Extract the (x, y) coordinate from the center of the cell holding the provided text.  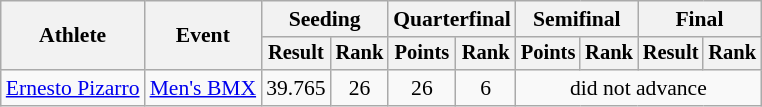
Final (700, 19)
Men's BMX (204, 88)
did not advance (638, 88)
Event (204, 36)
Quarterfinal (452, 19)
6 (486, 88)
Semifinal (577, 19)
Athlete (73, 36)
39.765 (296, 88)
Seeding (324, 19)
Ernesto Pizarro (73, 88)
